Identify which cell holds the provided text, then report its (X, Y) central coordinate. 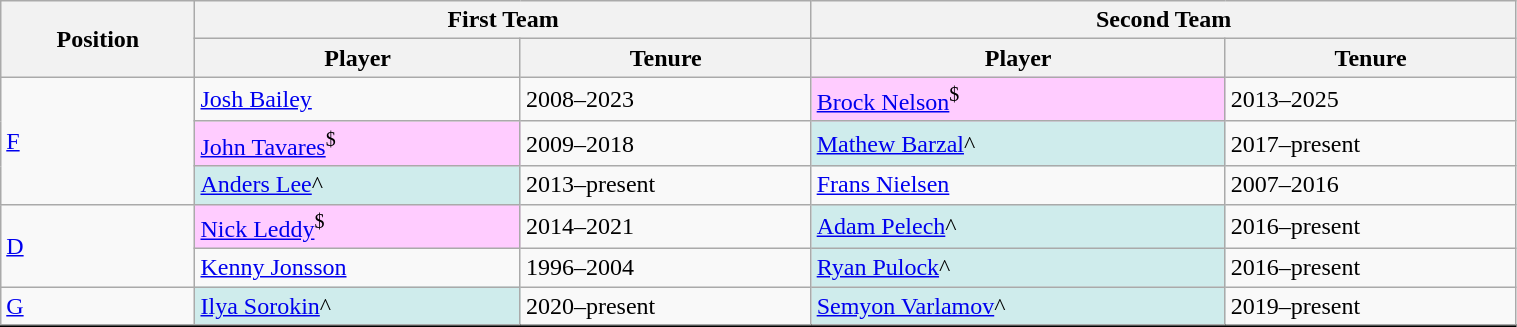
Kenny Jonsson (358, 268)
Second Team (1164, 20)
Adam Pelech^ (1018, 226)
2013–2025 (1370, 100)
First Team (503, 20)
F (98, 140)
John Tavares$ (358, 144)
Ilya Sorokin^ (358, 306)
Josh Bailey (358, 100)
Semyon Varlamov^ (1018, 306)
Frans Nielsen (1018, 185)
2008–2023 (666, 100)
Mathew Barzal^ (1018, 144)
Brock Nelson$ (1018, 100)
2017–present (1370, 144)
Anders Lee^ (358, 185)
Position (98, 39)
2019–present (1370, 306)
Nick Leddy$ (358, 226)
2020–present (666, 306)
2014–2021 (666, 226)
G (98, 306)
2007–2016 (1370, 185)
Ryan Pulock^ (1018, 268)
2009–2018 (666, 144)
2013–present (666, 185)
D (98, 246)
1996–2004 (666, 268)
